From the cell containing the given text, extract its center point as [X, Y] coordinate. 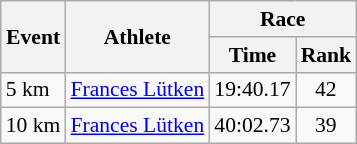
Time [252, 55]
Athlete [137, 36]
42 [326, 90]
Rank [326, 55]
19:40.17 [252, 90]
40:02.73 [252, 126]
Race [282, 19]
5 km [34, 90]
10 km [34, 126]
Event [34, 36]
39 [326, 126]
